Search for the cell housing the specified text and yield its [x, y] center coordinate. 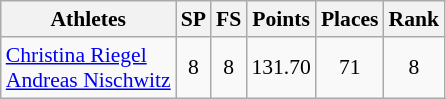
Christina RiegelAndreas Nischwitz [88, 68]
Points [280, 19]
FS [228, 19]
Places [350, 19]
71 [350, 68]
Athletes [88, 19]
Rank [414, 19]
131.70 [280, 68]
SP [194, 19]
